Pinpoint the cell where the given text exists, returning its [X, Y] midpoint coordinate. 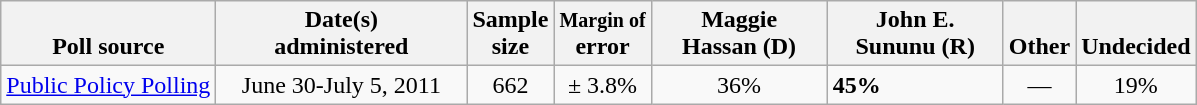
± 3.8% [602, 85]
19% [1136, 85]
36% [739, 85]
Public Policy Polling [108, 85]
662 [510, 85]
Margin oferror [602, 34]
June 30-July 5, 2011 [342, 85]
Poll source [108, 34]
MaggieHassan (D) [739, 34]
Other [1039, 34]
Samplesize [510, 34]
45% [915, 85]
— [1039, 85]
Undecided [1136, 34]
John E.Sununu (R) [915, 34]
Date(s)administered [342, 34]
